Locate the cell with the specified text and output its (x, y) center coordinate. 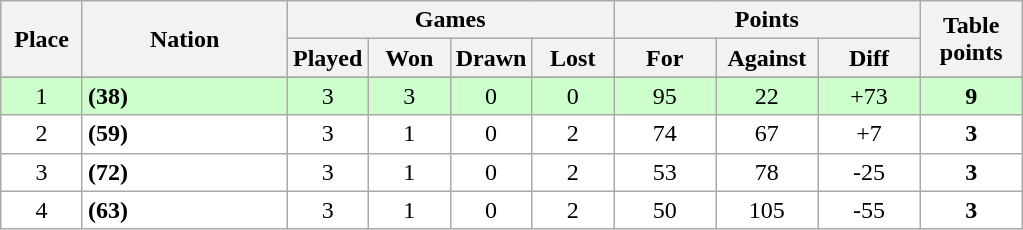
Nation (184, 39)
Drawn (491, 58)
(38) (184, 96)
+73 (869, 96)
(63) (184, 210)
74 (665, 134)
Points (767, 20)
67 (767, 134)
95 (665, 96)
(72) (184, 172)
9 (971, 96)
22 (767, 96)
Played (328, 58)
78 (767, 172)
Place (42, 39)
50 (665, 210)
Games (450, 20)
For (665, 58)
Tablepoints (971, 39)
+7 (869, 134)
Diff (869, 58)
(59) (184, 134)
Won (409, 58)
105 (767, 210)
4 (42, 210)
Against (767, 58)
-25 (869, 172)
-55 (869, 210)
53 (665, 172)
Lost (573, 58)
